Provide the [x, y] coordinate of the cell's center where the given text is located.  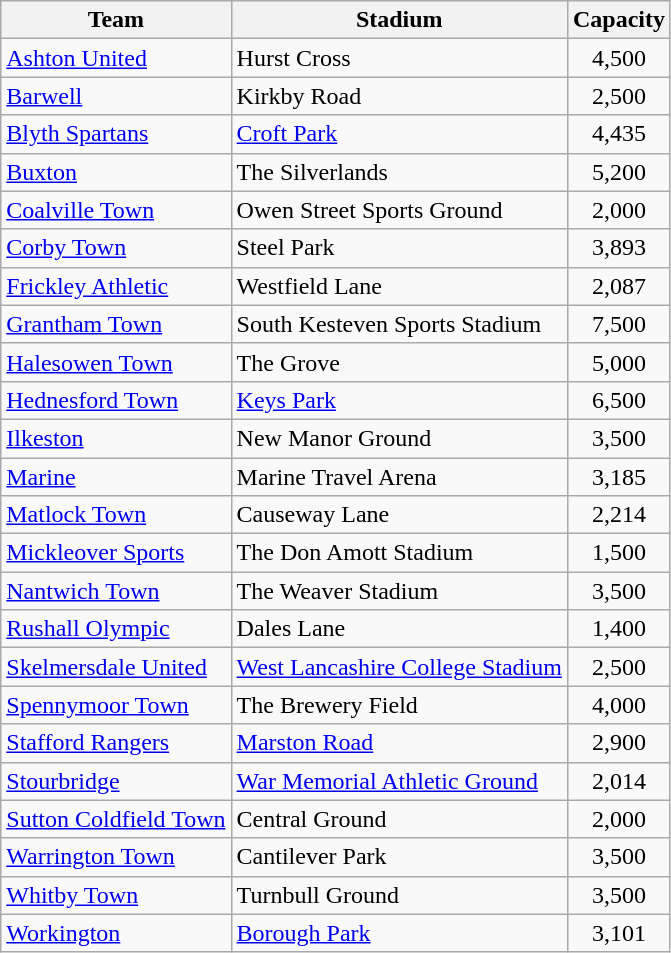
The Brewery Field [399, 705]
5,200 [618, 172]
Ilkeston [116, 438]
Cantilever Park [399, 857]
Causeway Lane [399, 515]
Owen Street Sports Ground [399, 210]
Coalville Town [116, 210]
Warrington Town [116, 857]
The Silverlands [399, 172]
Marine [116, 477]
Capacity [618, 20]
South Kesteven Sports Stadium [399, 324]
Steel Park [399, 248]
Spennymoor Town [116, 705]
Nantwich Town [116, 591]
Dales Lane [399, 629]
2,214 [618, 515]
4,500 [618, 58]
4,435 [618, 134]
Stadium [399, 20]
Buxton [116, 172]
3,185 [618, 477]
2,087 [618, 286]
Workington [116, 933]
Hednesford Town [116, 400]
2,014 [618, 781]
Blyth Spartans [116, 134]
The Weaver Stadium [399, 591]
Rushall Olympic [116, 629]
Skelmersdale United [116, 667]
Barwell [116, 96]
3,101 [618, 933]
5,000 [618, 362]
Stourbridge [116, 781]
2,900 [618, 743]
Westfield Lane [399, 286]
Sutton Coldfield Town [116, 819]
Halesowen Town [116, 362]
Team [116, 20]
Ashton United [116, 58]
The Don Amott Stadium [399, 553]
1,400 [618, 629]
Croft Park [399, 134]
Matlock Town [116, 515]
Central Ground [399, 819]
6,500 [618, 400]
Grantham Town [116, 324]
7,500 [618, 324]
Keys Park [399, 400]
Whitby Town [116, 895]
Mickleover Sports [116, 553]
1,500 [618, 553]
4,000 [618, 705]
Stafford Rangers [116, 743]
Borough Park [399, 933]
Hurst Cross [399, 58]
The Grove [399, 362]
Marine Travel Arena [399, 477]
3,893 [618, 248]
Kirkby Road [399, 96]
Frickley Athletic [116, 286]
New Manor Ground [399, 438]
Corby Town [116, 248]
Turnbull Ground [399, 895]
West Lancashire College Stadium [399, 667]
War Memorial Athletic Ground [399, 781]
Marston Road [399, 743]
